Detect which cell encompasses the target text, then output its [x, y] center coordinate. 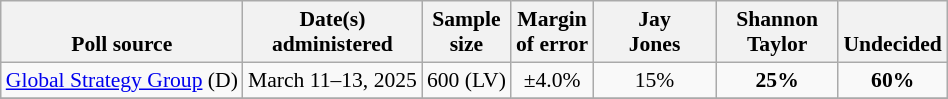
Samplesize [466, 32]
JayJones [654, 32]
60% [892, 80]
Poll source [122, 32]
±4.0% [552, 80]
Date(s)administered [332, 32]
Marginof error [552, 32]
ShannonTaylor [778, 32]
15% [654, 80]
Global Strategy Group (D) [122, 80]
Undecided [892, 32]
600 (LV) [466, 80]
25% [778, 80]
March 11–13, 2025 [332, 80]
